Capture the cell that displays the provided text and extract its (x, y) central coordinate. 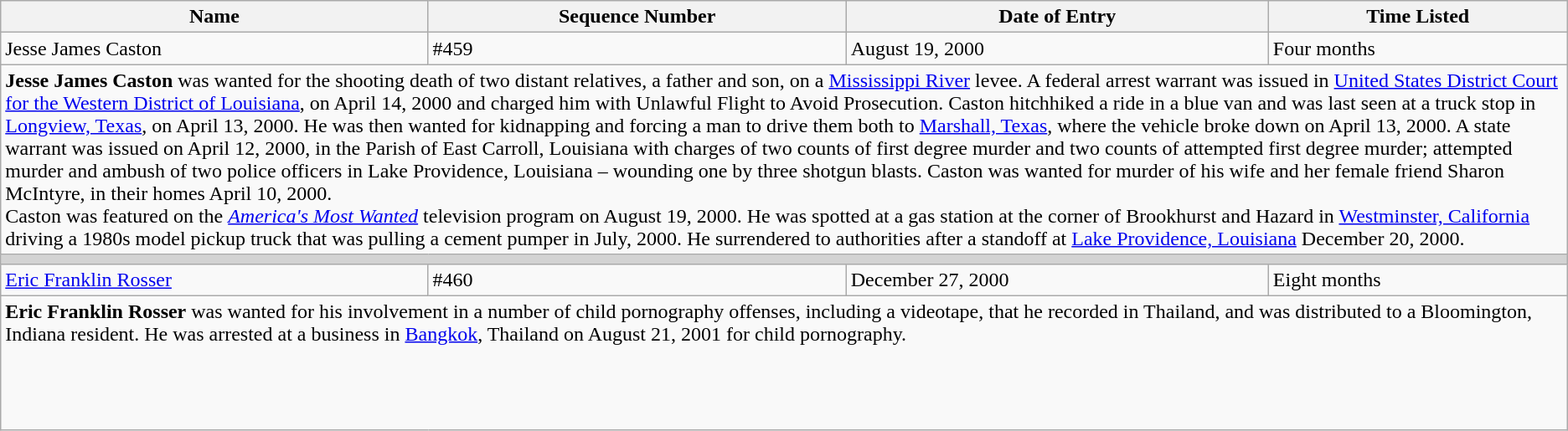
Sequence Number (637, 17)
#459 (637, 49)
August 19, 2000 (1057, 49)
Time Listed (1417, 17)
December 27, 2000 (1057, 280)
Name (214, 17)
Four months (1417, 49)
Date of Entry (1057, 17)
Jesse James Caston (214, 49)
Eric Franklin Rosser (214, 280)
Eight months (1417, 280)
#460 (637, 280)
